Locate the cell with the specified text and output its (X, Y) center coordinate. 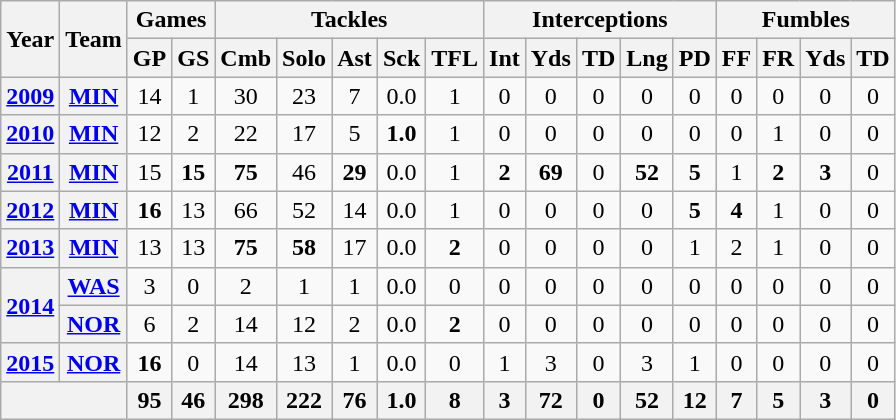
GS (194, 58)
69 (550, 172)
Games (170, 20)
Int (505, 58)
Tackles (350, 20)
Team (94, 39)
58 (304, 248)
2009 (30, 96)
22 (246, 134)
298 (246, 400)
2011 (30, 172)
Fumbles (806, 20)
76 (355, 400)
2013 (30, 248)
72 (550, 400)
Sck (401, 58)
GP (149, 58)
2012 (30, 210)
30 (246, 96)
29 (355, 172)
2014 (30, 305)
Interceptions (600, 20)
8 (455, 400)
4 (736, 210)
23 (304, 96)
PD (694, 58)
Lng (647, 58)
95 (149, 400)
Solo (304, 58)
TFL (455, 58)
Ast (355, 58)
2015 (30, 362)
2010 (30, 134)
Cmb (246, 58)
222 (304, 400)
FF (736, 58)
WAS (94, 286)
FR (778, 58)
66 (246, 210)
Year (30, 39)
6 (149, 324)
